Search for the cell housing the specified text and yield its (x, y) center coordinate. 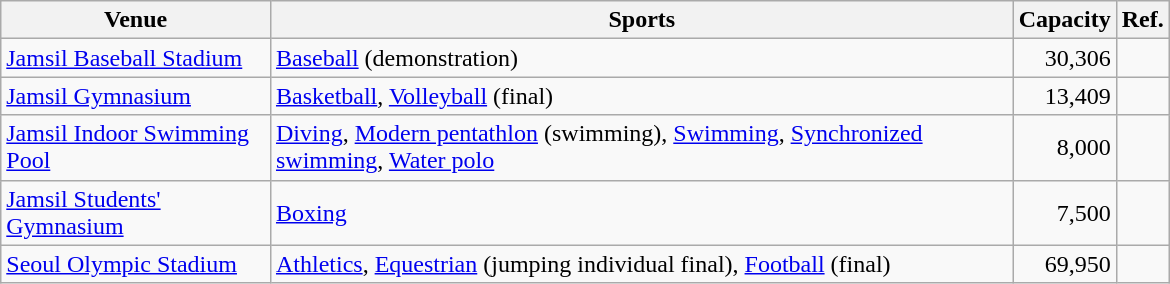
Basketball, Volleyball (final) (642, 96)
Boxing (642, 212)
Diving, Modern pentathlon (swimming), Swimming, Synchronized swimming, Water polo (642, 148)
Sports (642, 20)
Capacity (1064, 20)
Jamsil Students' Gymnasium (136, 212)
Athletics, Equestrian (jumping individual final), Football (final) (642, 264)
Venue (136, 20)
Jamsil Gymnasium (136, 96)
13,409 (1064, 96)
7,500 (1064, 212)
Ref. (1142, 20)
Jamsil Indoor Swimming Pool (136, 148)
30,306 (1064, 58)
69,950 (1064, 264)
Jamsil Baseball Stadium (136, 58)
8,000 (1064, 148)
Seoul Olympic Stadium (136, 264)
Baseball (demonstration) (642, 58)
